Locate the cell with the specified text and output its (X, Y) center coordinate. 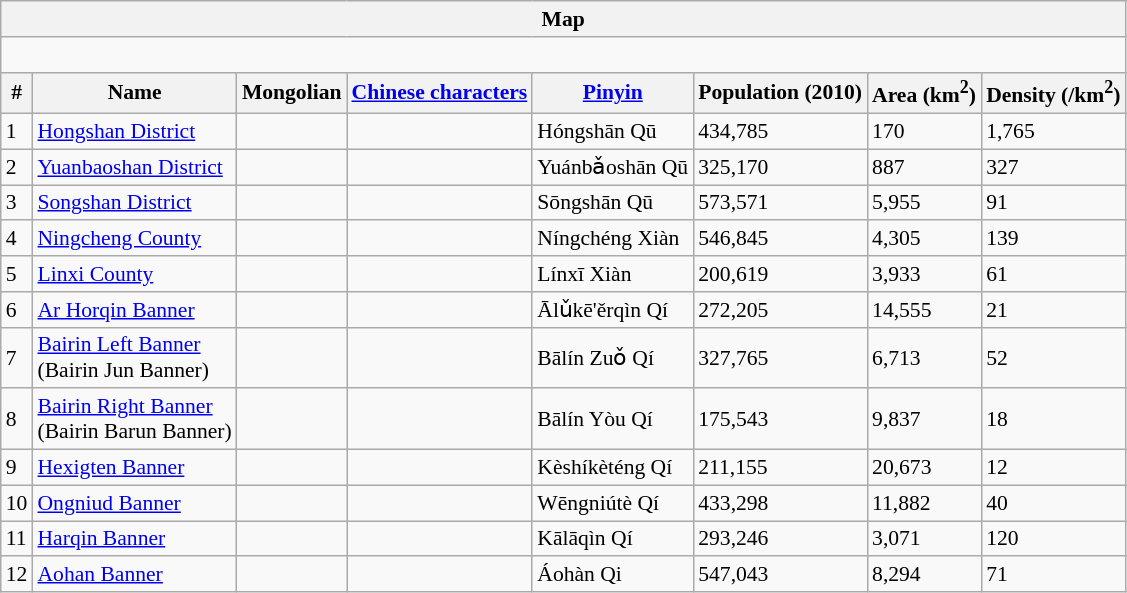
573,571 (780, 203)
Density (/km2) (1053, 92)
9,837 (924, 420)
Línxī Xiàn (612, 274)
327,765 (780, 358)
5 (17, 274)
61 (1053, 274)
Aohan Banner (134, 575)
293,246 (780, 539)
5,955 (924, 203)
Bālín Zuǒ Qí (612, 358)
Bairin Right Banner(Bairin Barun Banner) (134, 420)
Ongniud Banner (134, 503)
6,713 (924, 358)
40 (1053, 503)
14,555 (924, 310)
52 (1053, 358)
547,043 (780, 575)
Yuanbaoshan District (134, 167)
170 (924, 132)
Hexigten Banner (134, 468)
120 (1053, 539)
Mongolian (292, 92)
Yuánbǎoshān Qū (612, 167)
Name (134, 92)
Pinyin (612, 92)
Linxi County (134, 274)
8 (17, 420)
Songshan District (134, 203)
3,933 (924, 274)
9 (17, 468)
211,155 (780, 468)
200,619 (780, 274)
71 (1053, 575)
18 (1053, 420)
546,845 (780, 239)
Kèshíkèténg Qí (612, 468)
Ālǔkē'ěrqìn Qí (612, 310)
1 (17, 132)
Bālín Yòu Qí (612, 420)
10 (17, 503)
4,305 (924, 239)
272,205 (780, 310)
Ar Horqin Banner (134, 310)
Bairin Left Banner(Bairin Jun Banner) (134, 358)
Áohàn Qi (612, 575)
1,765 (1053, 132)
175,543 (780, 420)
Hongshan District (134, 132)
Kālāqìn Qí (612, 539)
20,673 (924, 468)
Population (2010) (780, 92)
327 (1053, 167)
8,294 (924, 575)
Chinese characters (439, 92)
7 (17, 358)
434,785 (780, 132)
Area (km2) (924, 92)
3 (17, 203)
Hóngshān Qū (612, 132)
11,882 (924, 503)
3,071 (924, 539)
Map (564, 19)
21 (1053, 310)
887 (924, 167)
325,170 (780, 167)
91 (1053, 203)
2 (17, 167)
# (17, 92)
6 (17, 310)
433,298 (780, 503)
Níngchéng Xiàn (612, 239)
Harqin Banner (134, 539)
4 (17, 239)
Wēngniútè Qí (612, 503)
Sōngshān Qū (612, 203)
11 (17, 539)
139 (1053, 239)
Ningcheng County (134, 239)
